Pinpoint the cell where the given text exists, returning its (x, y) midpoint coordinate. 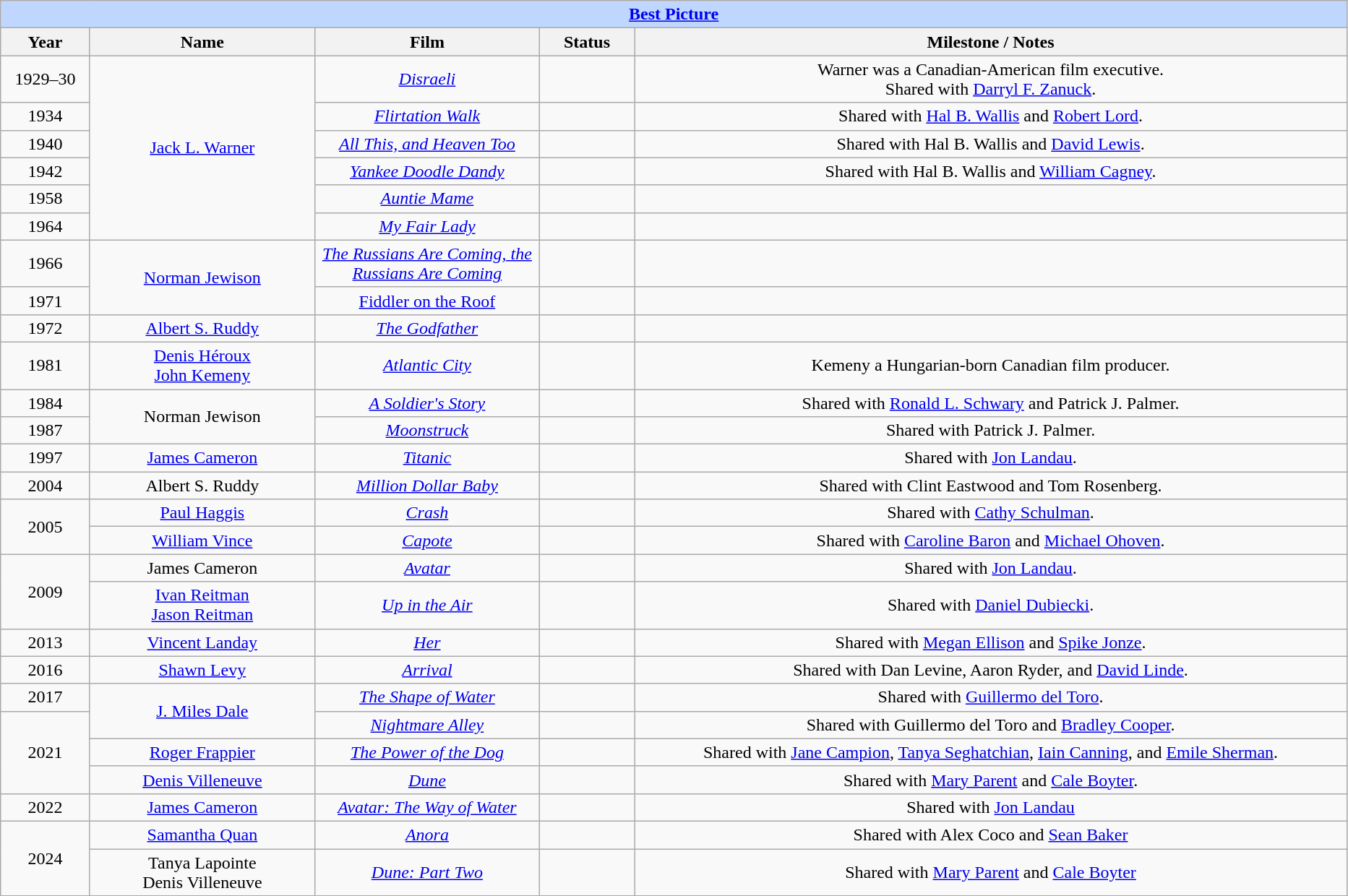
2024 (46, 858)
Disraeli (426, 79)
Year (46, 42)
1942 (46, 171)
Shared with Dan Levine, Aaron Ryder, and David Linde. (991, 670)
1958 (46, 199)
Nightmare Alley (426, 725)
2013 (46, 642)
Avatar: The Way of Water (426, 807)
1929–30 (46, 79)
1997 (46, 458)
1966 (46, 263)
Roger Frappier (202, 752)
Arrival (426, 670)
Shared with Jon Landau (991, 807)
The Godfather (426, 328)
Million Dollar Baby (426, 486)
2009 (46, 591)
Shared with Jane Campion, Tanya Seghatchian, Iain Canning, and Emile Sherman. (991, 752)
Her (426, 642)
The Russians Are Coming, the Russians Are Coming (426, 263)
Dune (426, 780)
Moonstruck (426, 431)
Film (426, 42)
Shared with Mary Parent and Cale Boyter. (991, 780)
Shared with Daniel Dubiecki. (991, 606)
Denis HérouxJohn Kemeny (202, 366)
Atlantic City (426, 366)
Shared with Cathy Schulman. (991, 513)
Auntie Mame (426, 199)
Shared with Hal B. Wallis and David Lewis. (991, 144)
William Vince (202, 540)
2021 (46, 752)
Paul Haggis (202, 513)
2017 (46, 697)
Shared with Ronald L. Schwary and Patrick J. Palmer. (991, 402)
Dune: Part Two (426, 871)
Warner was a Canadian-American film executive.Shared with Darryl F. Zanuck. (991, 79)
Fiddler on the Roof (426, 301)
1940 (46, 144)
Shared with Patrick J. Palmer. (991, 431)
Samantha Quan (202, 835)
Shawn Levy (202, 670)
Shared with Caroline Baron and Michael Ohoven. (991, 540)
Vincent Landay (202, 642)
Ivan ReitmanJason Reitman (202, 606)
Shared with Guillermo del Toro. (991, 697)
The Power of the Dog (426, 752)
Best Picture (674, 14)
Anora (426, 835)
Status (587, 42)
Flirtation Walk (426, 116)
1964 (46, 226)
Name (202, 42)
Shared with Hal B. Wallis and Robert Lord. (991, 116)
2016 (46, 670)
1972 (46, 328)
Shared with Alex Coco and Sean Baker (991, 835)
The Shape of Water (426, 697)
Tanya LapointeDenis Villeneuve (202, 871)
1984 (46, 402)
Kemeny a Hungarian-born Canadian film producer. (991, 366)
Shared with Mary Parent and Cale Boyter (991, 871)
1934 (46, 116)
1987 (46, 431)
Shared with Guillermo del Toro and Bradley Cooper. (991, 725)
Capote (426, 540)
2004 (46, 486)
My Fair Lady (426, 226)
1981 (46, 366)
Shared with Hal B. Wallis and William Cagney. (991, 171)
Avatar (426, 568)
J. Miles Dale (202, 711)
Shared with Megan Ellison and Spike Jonze. (991, 642)
All This, and Heaven Too (426, 144)
Milestone / Notes (991, 42)
1971 (46, 301)
2005 (46, 527)
Crash (426, 513)
Titanic (426, 458)
Jack L. Warner (202, 147)
Denis Villeneuve (202, 780)
A Soldier's Story (426, 402)
Up in the Air (426, 606)
2022 (46, 807)
Shared with Clint Eastwood and Tom Rosenberg. (991, 486)
Yankee Doodle Dandy (426, 171)
